Output the [x, y] coordinate of the center of the cell containing the given text.  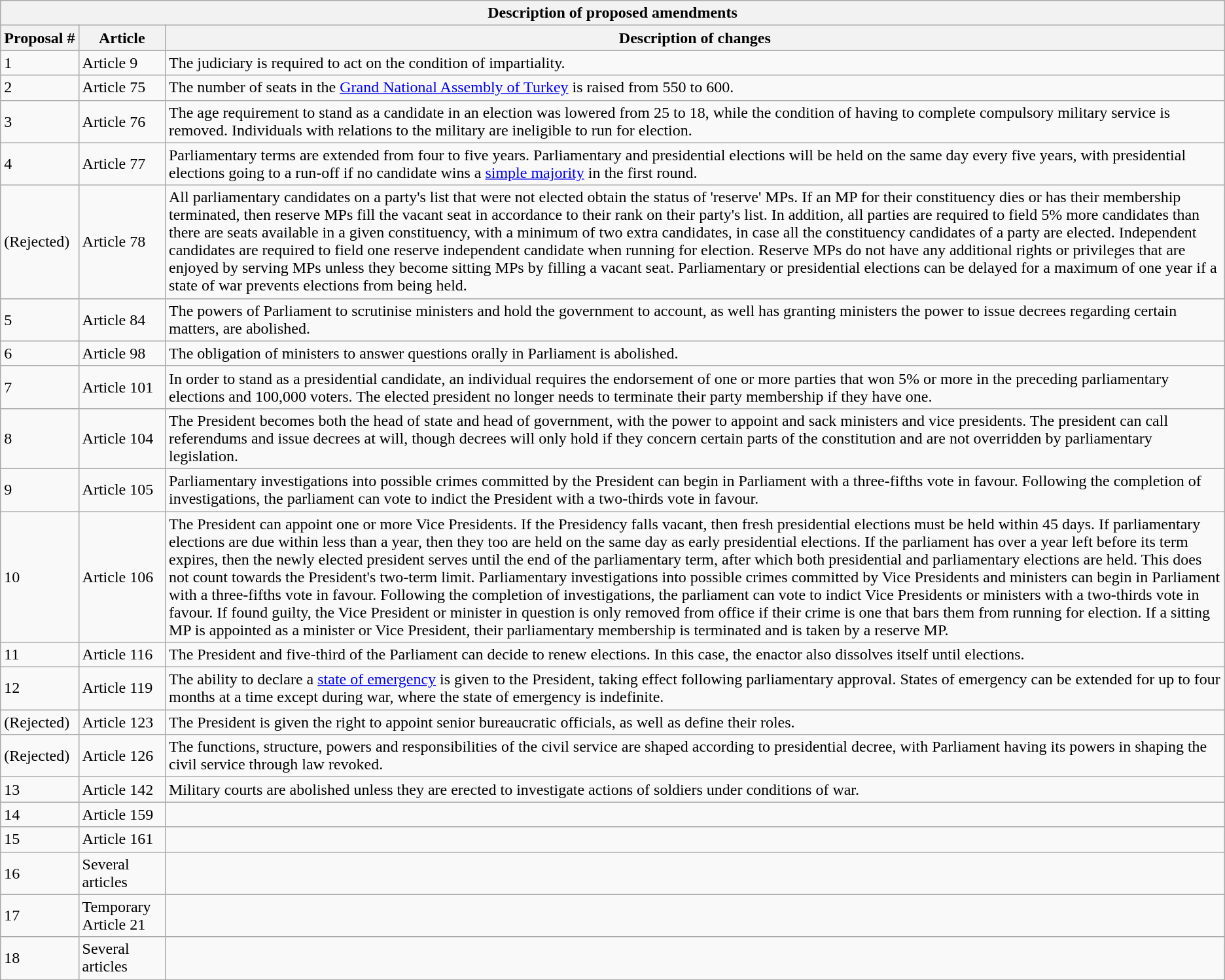
Temporary Article 21 [122, 916]
Article 123 [122, 722]
The President and five-third of the Parliament can decide to renew elections. In this case, the enactor also dissolves itself until elections. [695, 655]
Article 119 [122, 688]
Article 98 [122, 353]
The obligation of ministers to answer questions orally in Parliament is abolished. [695, 353]
Article 101 [122, 387]
15 [39, 839]
16 [39, 873]
2 [39, 88]
Article 159 [122, 814]
1 [39, 63]
Article 75 [122, 88]
9 [39, 489]
Article 161 [122, 839]
The number of seats in the Grand National Assembly of Turkey is raised from 550 to 600. [695, 88]
The President is given the right to appoint senior bureaucratic officials, as well as define their roles. [695, 722]
11 [39, 655]
Article 116 [122, 655]
Military courts are abolished unless they are erected to investigate actions of soldiers under conditions of war. [695, 790]
Proposal # [39, 38]
Article 104 [122, 438]
The judiciary is required to act on the condition of impartiality. [695, 63]
18 [39, 958]
Article 77 [122, 164]
10 [39, 577]
Article [122, 38]
8 [39, 438]
5 [39, 319]
Article 9 [122, 63]
Article 84 [122, 319]
7 [39, 387]
13 [39, 790]
Article 78 [122, 242]
6 [39, 353]
4 [39, 164]
12 [39, 688]
Article 76 [122, 122]
Article 106 [122, 577]
Article 142 [122, 790]
14 [39, 814]
3 [39, 122]
Article 126 [122, 756]
Description of proposed amendments [612, 13]
17 [39, 916]
Description of changes [695, 38]
Article 105 [122, 489]
